Identify which cell holds the provided text, then report its (x, y) central coordinate. 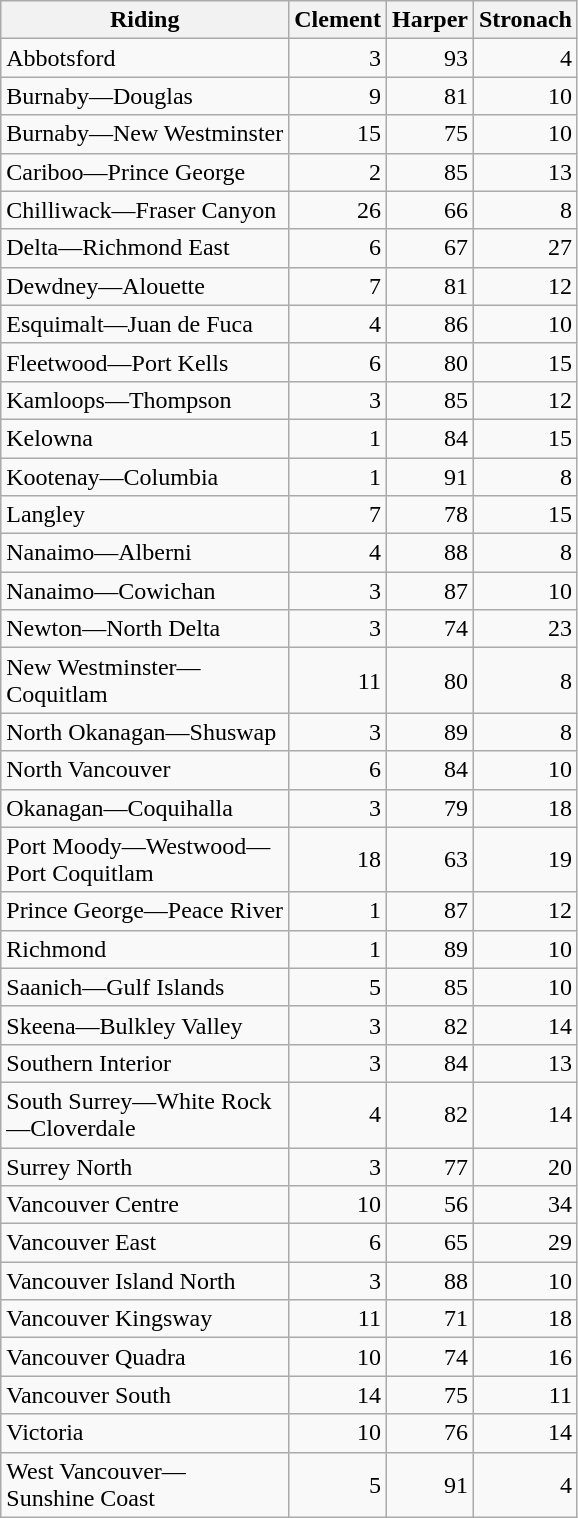
North Vancouver (145, 770)
27 (525, 248)
West Vancouver—Sunshine Coast (145, 1484)
Chilliwack—Fraser Canyon (145, 210)
29 (525, 1243)
65 (430, 1243)
23 (525, 629)
Riding (145, 20)
Surrey North (145, 1167)
Vancouver East (145, 1243)
76 (430, 1433)
North Okanagan—Shuswap (145, 732)
New Westminster—Coquitlam (145, 680)
Clement (338, 20)
Esquimalt—Juan de Fuca (145, 324)
93 (430, 58)
Vancouver Quadra (145, 1357)
Kelowna (145, 438)
79 (430, 808)
77 (430, 1167)
Prince George—Peace River (145, 911)
Kamloops—Thompson (145, 400)
Cariboo—Prince George (145, 172)
Southern Interior (145, 1063)
Port Moody—Westwood—Port Coquitlam (145, 860)
Vancouver Centre (145, 1205)
86 (430, 324)
South Surrey—White Rock—Cloverdale (145, 1114)
9 (338, 96)
Langley (145, 515)
20 (525, 1167)
66 (430, 210)
Nanaimo—Alberni (145, 553)
19 (525, 860)
Dewdney—Alouette (145, 286)
Vancouver Island North (145, 1281)
Newton—North Delta (145, 629)
Richmond (145, 949)
Burnaby—Douglas (145, 96)
Skeena—Bulkley Valley (145, 1025)
Fleetwood—Port Kells (145, 362)
34 (525, 1205)
56 (430, 1205)
26 (338, 210)
Harper (430, 20)
2 (338, 172)
Nanaimo—Cowichan (145, 591)
Victoria (145, 1433)
16 (525, 1357)
Vancouver Kingsway (145, 1319)
Kootenay—Columbia (145, 477)
Delta—Richmond East (145, 248)
71 (430, 1319)
Okanagan—Coquihalla (145, 808)
78 (430, 515)
Abbotsford (145, 58)
Stronach (525, 20)
67 (430, 248)
Burnaby—New Westminster (145, 134)
Saanich—Gulf Islands (145, 987)
Vancouver South (145, 1395)
63 (430, 860)
